Capture the cell that displays the provided text and extract its (X, Y) central coordinate. 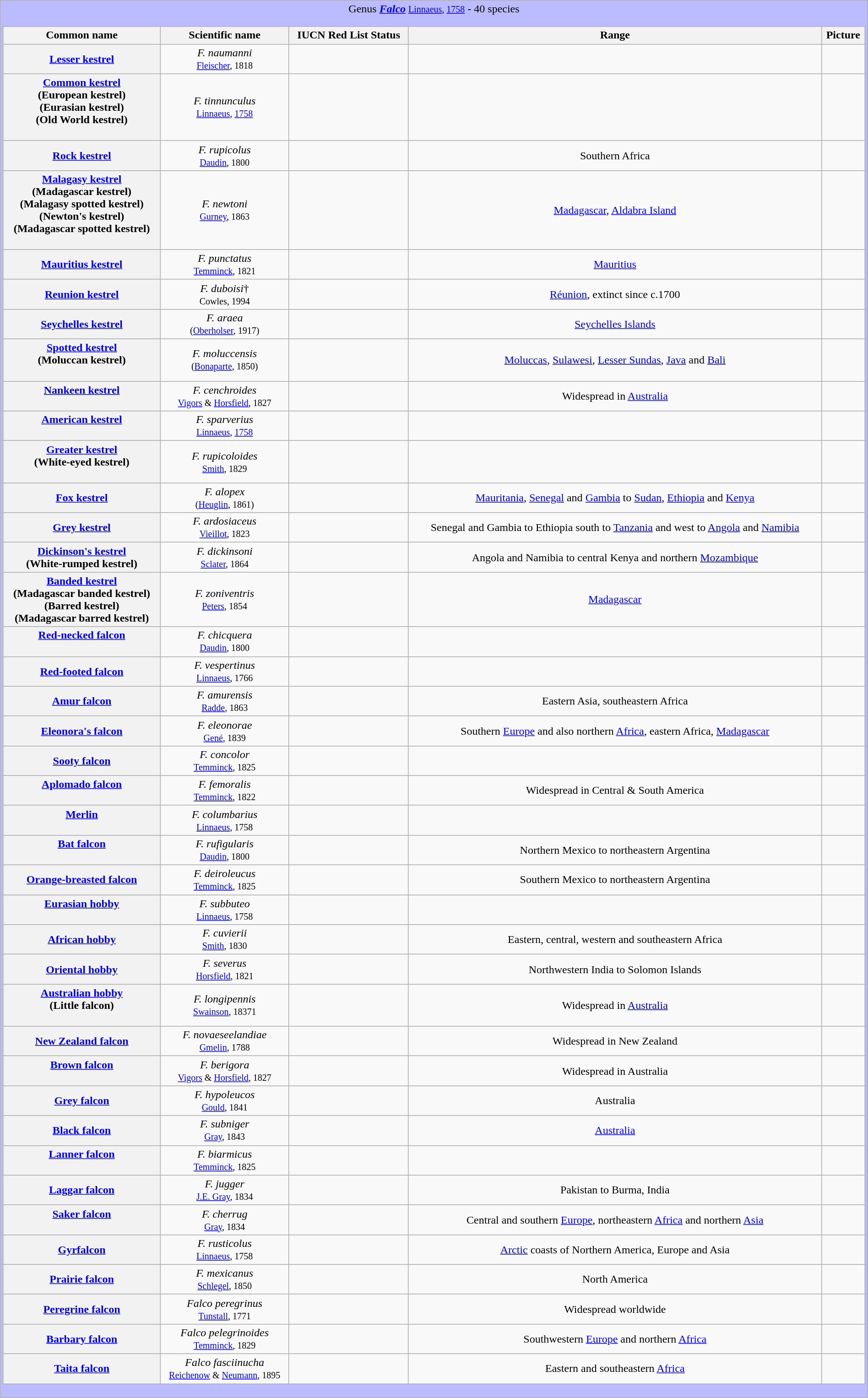
Seychelles Islands (615, 324)
Réunion, extinct since c.1700 (615, 294)
Falco peregrinusTunstall, 1771 (224, 1309)
Spotted kestrel(Moluccan kestrel) (81, 360)
Moluccas, Sulawesi, Lesser Sundas, Java and Bali (615, 360)
Northern Mexico to northeastern Argentina (615, 850)
Australian hobby(Little falcon) (81, 1005)
Rock kestrel (81, 156)
Lesser kestrel (81, 59)
F. naumanniFleischer, 1818 (224, 59)
F. severusHorsfield, 1821 (224, 970)
F. subnigerGray, 1843 (224, 1131)
Bat falcon (81, 850)
Brown falcon (81, 1071)
F. juggerJ.E. Gray, 1834 (224, 1190)
Eurasian hobby (81, 910)
Mauritania, Senegal and Gambia to Sudan, Ethiopia and Kenya (615, 498)
Central and southern Europe, northeastern Africa and northern Asia (615, 1219)
Pakistan to Burma, India (615, 1190)
F. araea(Oberholser, 1917) (224, 324)
Gyrfalcon (81, 1250)
Eastern, central, western and southeastern Africa (615, 939)
Saker falcon (81, 1219)
Southwestern Europe and northern Africa (615, 1338)
Eastern and southeastern Africa (615, 1369)
Madagascar, Aldabra Island (615, 210)
F. moluccensis(Bonaparte, 1850) (224, 360)
Eleonora's falcon (81, 731)
F. zoniventrisPeters, 1854 (224, 600)
F. columbariusLinnaeus, 1758 (224, 820)
Arctic coasts of Northern America, Europe and Asia (615, 1250)
Common kestrel(European kestrel)(Eurasian kestrel)(Old World kestrel) (81, 107)
F. longipennisSwainson, 18371 (224, 1005)
Black falcon (81, 1131)
Southern Africa (615, 156)
F. tinnunculusLinnaeus, 1758 (224, 107)
F. vespertinusLinnaeus, 1766 (224, 671)
Southern Europe and also northern Africa, eastern Africa, Madagascar (615, 731)
Malagasy kestrel(Madagascar kestrel)(Malagasy spotted kestrel)(Newton's kestrel)(Madagascar spotted kestrel) (81, 210)
F. newtoniGurney, 1863 (224, 210)
Scientific name (224, 35)
Reunion kestrel (81, 294)
F. hypoleucosGould, 1841 (224, 1100)
F. chicqueraDaudin, 1800 (224, 642)
Prairie falcon (81, 1279)
Senegal and Gambia to Ethiopia south to Tanzania and west to Angola and Namibia (615, 527)
F. duboisi†Cowles, 1994 (224, 294)
Mauritius (615, 265)
Red-necked falcon (81, 642)
Taita falcon (81, 1369)
Falco pelegrinoidesTemminck, 1829 (224, 1338)
Greater kestrel(White-eyed kestrel) (81, 462)
Barbary falcon (81, 1338)
Madagascar (615, 600)
Red-footed falcon (81, 671)
Dickinson's kestrel(White-rumped kestrel) (81, 558)
Fox kestrel (81, 498)
F. femoralisTemminck, 1822 (224, 790)
F. eleonoraeGené, 1839 (224, 731)
Nankeen kestrel (81, 396)
Southern Mexico to northeastern Argentina (615, 880)
Merlin (81, 820)
F. rupicolusDaudin, 1800 (224, 156)
Widespread in New Zealand (615, 1041)
F. cenchroidesVigors & Horsfield, 1827 (224, 396)
F. concolorTemminck, 1825 (224, 761)
Orange-breasted falcon (81, 880)
F. mexicanusSchlegel, 1850 (224, 1279)
North America (615, 1279)
F. punctatusTemminck, 1821 (224, 265)
African hobby (81, 939)
Widespread worldwide (615, 1309)
American kestrel (81, 426)
Laggar falcon (81, 1190)
F. cherrugGray, 1834 (224, 1219)
F. deiroleucusTemminck, 1825 (224, 880)
F. subbuteoLinnaeus, 1758 (224, 910)
F. biarmicusTemminck, 1825 (224, 1160)
Range (615, 35)
F. rupicoloidesSmith, 1829 (224, 462)
Northwestern India to Solomon Islands (615, 970)
Lanner falcon (81, 1160)
F. alopex(Heuglin, 1861) (224, 498)
Banded kestrel(Madagascar banded kestrel)(Barred kestrel)(Madagascar barred kestrel) (81, 600)
F. amurensisRadde, 1863 (224, 701)
Sooty falcon (81, 761)
F. novaeseelandiaeGmelin, 1788 (224, 1041)
F. dickinsoniSclater, 1864 (224, 558)
Common name (81, 35)
Widespread in Central & South America (615, 790)
New Zealand falcon (81, 1041)
F. sparveriusLinnaeus, 1758 (224, 426)
Falco fasciinuchaReichenow & Neumann, 1895 (224, 1369)
Mauritius kestrel (81, 265)
F. rusticolusLinnaeus, 1758 (224, 1250)
Aplomado falcon (81, 790)
Eastern Asia, southeastern Africa (615, 701)
F. cuvieriiSmith, 1830 (224, 939)
Seychelles kestrel (81, 324)
Angola and Namibia to central Kenya and northern Mozambique (615, 558)
Oriental hobby (81, 970)
Peregrine falcon (81, 1309)
F. berigoraVigors & Horsfield, 1827 (224, 1071)
F. ardosiaceusVieillot, 1823 (224, 527)
Amur falcon (81, 701)
Grey kestrel (81, 527)
Picture (843, 35)
IUCN Red List Status (349, 35)
Grey falcon (81, 1100)
F. rufigularisDaudin, 1800 (224, 850)
